Detect which cell encompasses the target text, then output its [x, y] center coordinate. 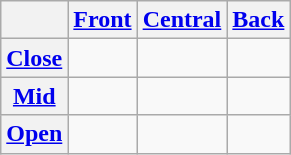
Central [182, 20]
Open [34, 134]
Mid [34, 96]
Close [34, 58]
Back [258, 20]
Front [102, 20]
